Extract the [X, Y] coordinate from the center of the cell holding the provided text.  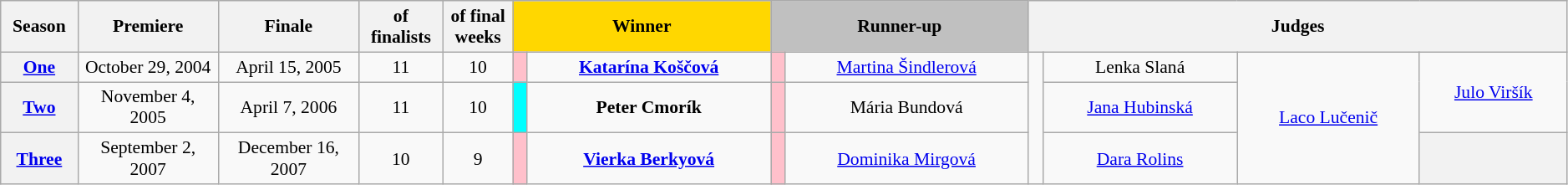
Runner-up [900, 27]
Two [39, 107]
Finale [288, 27]
November 4, 2005 [148, 107]
Julo Viršík [1494, 92]
Winner [642, 27]
Dara Rolins [1139, 159]
Judges [1298, 27]
April 15, 2005 [288, 67]
One [39, 67]
9 [478, 159]
Lenka Slaná [1139, 67]
Vierka Berkyová [649, 159]
April 7, 2006 [288, 107]
Three [39, 159]
Mária Bundová [906, 107]
of final weeks [478, 27]
Katarína Koščová [649, 67]
Dominika Mirgová [906, 159]
Season [39, 27]
Laco Lučenič [1328, 118]
of finalists [401, 27]
Martina Šindlerová [906, 67]
December 16, 2007 [288, 159]
Jana Hubinská [1139, 107]
Premiere [148, 27]
Peter Cmorík [649, 107]
September 2, 2007 [148, 159]
October 29, 2004 [148, 67]
